Output the (x, y) coordinate of the center of the cell containing the given text.  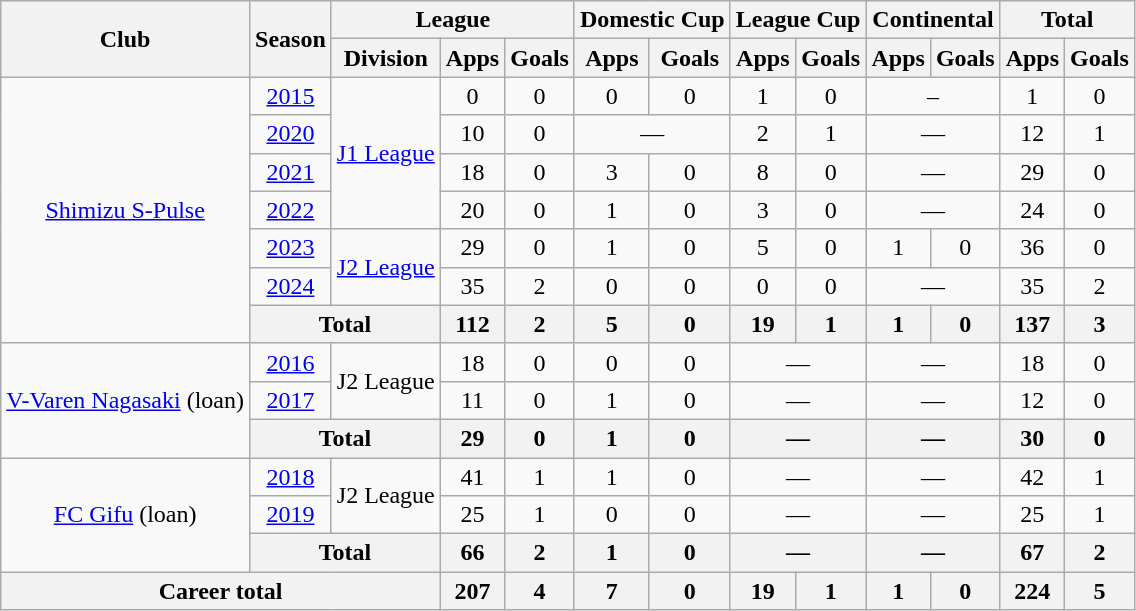
20 (472, 210)
4 (540, 591)
41 (472, 477)
11 (472, 400)
League Cup (798, 20)
67 (1032, 553)
2019 (291, 515)
112 (472, 324)
207 (472, 591)
Career total (221, 591)
Shimizu S-Pulse (126, 210)
2021 (291, 172)
Season (291, 39)
2024 (291, 286)
Continental (933, 20)
2022 (291, 210)
8 (762, 172)
10 (472, 134)
2016 (291, 362)
137 (1032, 324)
2023 (291, 248)
2017 (291, 400)
224 (1032, 591)
League (452, 20)
V-Varen Nagasaki (loan) (126, 400)
24 (1032, 210)
FC Gifu (loan) (126, 515)
2018 (291, 477)
Division (386, 58)
J1 League (386, 153)
2015 (291, 96)
36 (1032, 248)
30 (1032, 438)
66 (472, 553)
Domestic Cup (652, 20)
42 (1032, 477)
7 (612, 591)
Club (126, 39)
– (933, 96)
2020 (291, 134)
